Locate the cell with the specified text and output its (X, Y) center coordinate. 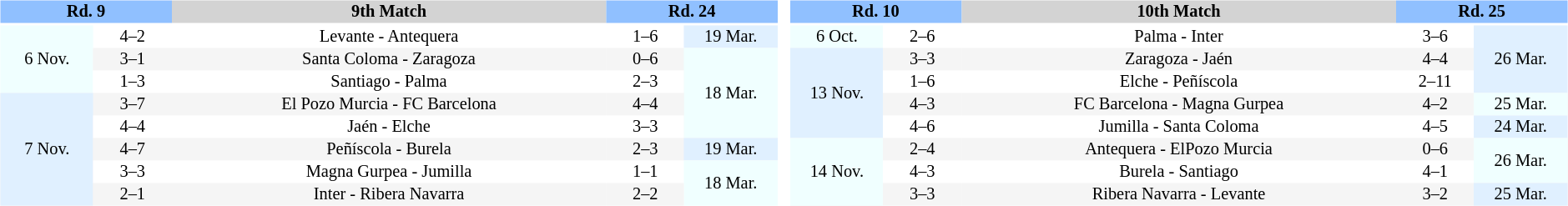
Burela - Santiago (1178, 172)
2–2 (646, 195)
FC Barcelona - Magna Gurpea (1178, 105)
2–6 (923, 37)
Rd. 10 (876, 12)
1–1 (646, 172)
3–6 (1435, 37)
Rd. 9 (85, 12)
3–2 (1435, 195)
Rd. 25 (1482, 12)
4–5 (1435, 127)
13 Nov. (837, 93)
Inter - Ribera Navarra (389, 195)
Antequera - ElPozo Murcia (1178, 150)
4–6 (923, 127)
2–1 (132, 195)
Rd. 24 (693, 12)
9th Match (389, 12)
Jumilla - Santa Coloma (1178, 127)
7 Nov. (47, 150)
2–4 (923, 150)
6 Oct. (837, 37)
Zaragoza - Jaén (1178, 60)
3–1 (132, 60)
Magna Gurpea - Jumilla (389, 172)
2–11 (1435, 82)
6 Nov. (47, 58)
Palma - Inter (1178, 37)
3–7 (132, 105)
Santa Coloma - Zaragoza (389, 60)
Levante - Antequera (389, 37)
4–1 (1435, 172)
Elche - Peñíscola (1178, 82)
Jaén - Elche (389, 127)
Ribera Navarra - Levante (1178, 195)
10th Match (1178, 12)
4–7 (132, 150)
1–3 (132, 82)
14 Nov. (837, 172)
El Pozo Murcia - FC Barcelona (389, 105)
Peñíscola - Burela (389, 150)
Santiago - Palma (389, 82)
24 Mar. (1520, 127)
